From the cell containing the given text, extract its center point as [X, Y] coordinate. 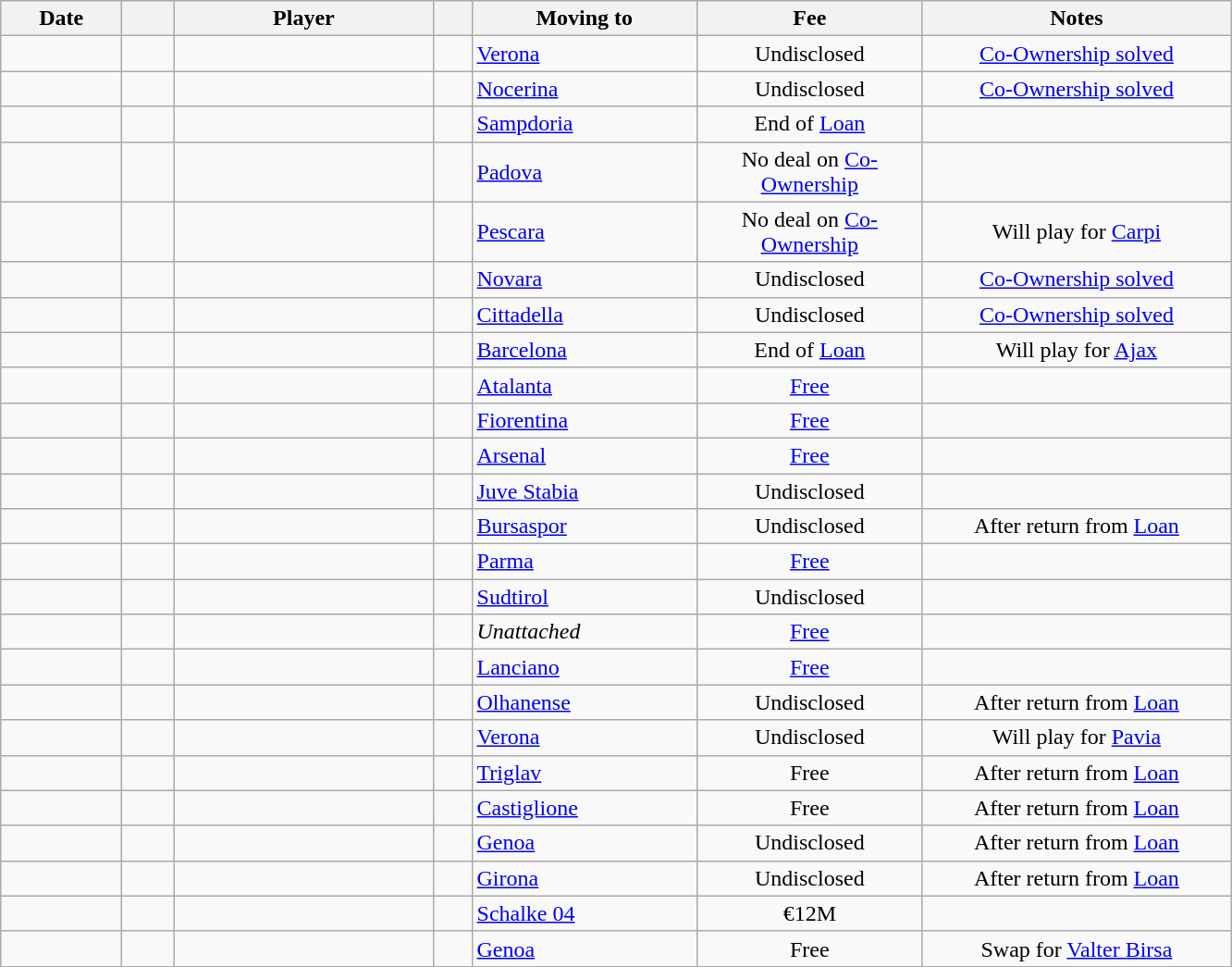
€12M [810, 913]
Sudtirol [585, 597]
Will play for Pavia [1077, 738]
Fiorentina [585, 420]
Will play for Ajax [1077, 350]
Pescara [585, 231]
Atalanta [585, 385]
Padova [585, 172]
Arsenal [585, 455]
Will play for Carpi [1077, 231]
Triglav [585, 773]
Moving to [585, 19]
Notes [1077, 19]
Sampdoria [585, 124]
Nocerina [585, 89]
Unattached [585, 632]
Juve Stabia [585, 491]
Swap for Valter Birsa [1077, 948]
Schalke 04 [585, 913]
Date [61, 19]
Cittadella [585, 315]
Barcelona [585, 350]
Castiglione [585, 808]
Lanciano [585, 667]
Olhanense [585, 702]
Fee [810, 19]
Player [303, 19]
Parma [585, 562]
Bursaspor [585, 527]
Novara [585, 279]
Girona [585, 878]
